Capture the cell that displays the provided text and extract its [X, Y] central coordinate. 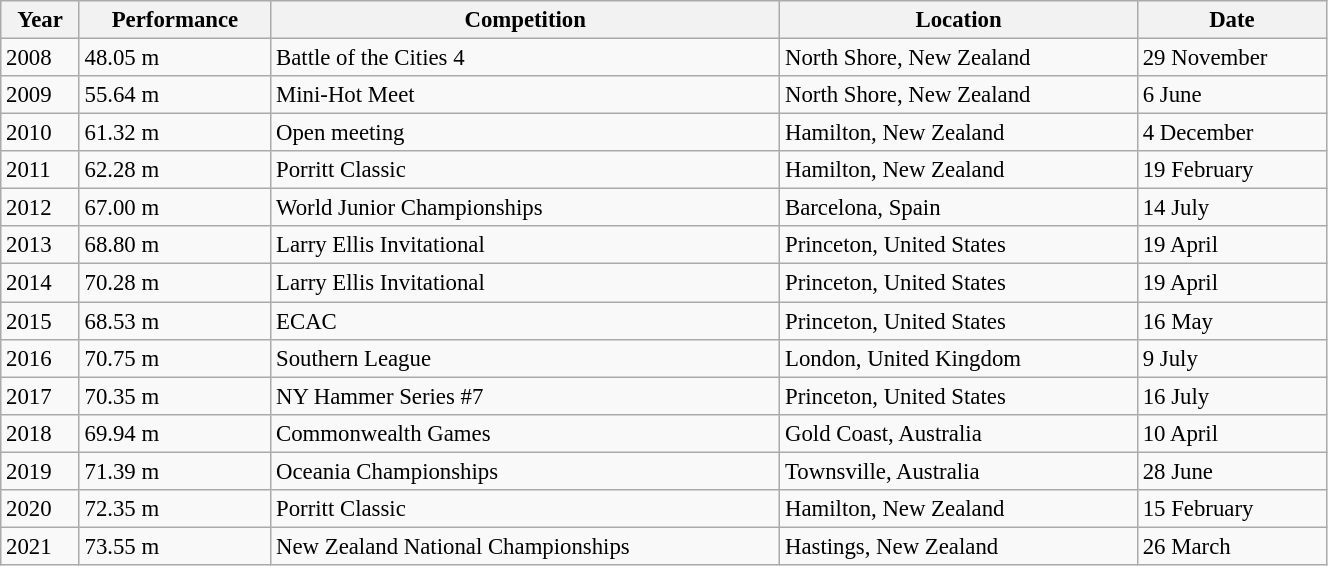
Open meeting [526, 133]
2013 [40, 245]
Date [1232, 20]
15 February [1232, 509]
4 December [1232, 133]
Gold Coast, Australia [959, 433]
48.05 m [175, 58]
19 February [1232, 170]
67.00 m [175, 208]
2009 [40, 95]
World Junior Championships [526, 208]
72.35 m [175, 509]
28 June [1232, 471]
6 June [1232, 95]
2015 [40, 321]
16 May [1232, 321]
Hastings, New Zealand [959, 546]
Battle of the Cities 4 [526, 58]
London, United Kingdom [959, 358]
2019 [40, 471]
Performance [175, 20]
61.32 m [175, 133]
Mini-Hot Meet [526, 95]
55.64 m [175, 95]
68.53 m [175, 321]
2021 [40, 546]
70.35 m [175, 396]
70.28 m [175, 283]
29 November [1232, 58]
2010 [40, 133]
2008 [40, 58]
Location [959, 20]
68.80 m [175, 245]
14 July [1232, 208]
Barcelona, Spain [959, 208]
Year [40, 20]
ECAC [526, 321]
Southern League [526, 358]
2012 [40, 208]
2020 [40, 509]
2017 [40, 396]
70.75 m [175, 358]
2016 [40, 358]
2011 [40, 170]
10 April [1232, 433]
71.39 m [175, 471]
New Zealand National Championships [526, 546]
26 March [1232, 546]
2014 [40, 283]
Townsville, Australia [959, 471]
62.28 m [175, 170]
NY Hammer Series #7 [526, 396]
Oceania Championships [526, 471]
2018 [40, 433]
16 July [1232, 396]
73.55 m [175, 546]
9 July [1232, 358]
Competition [526, 20]
69.94 m [175, 433]
Commonwealth Games [526, 433]
